Determine the [x, y] coordinate at the center of the cell enclosing the given text.  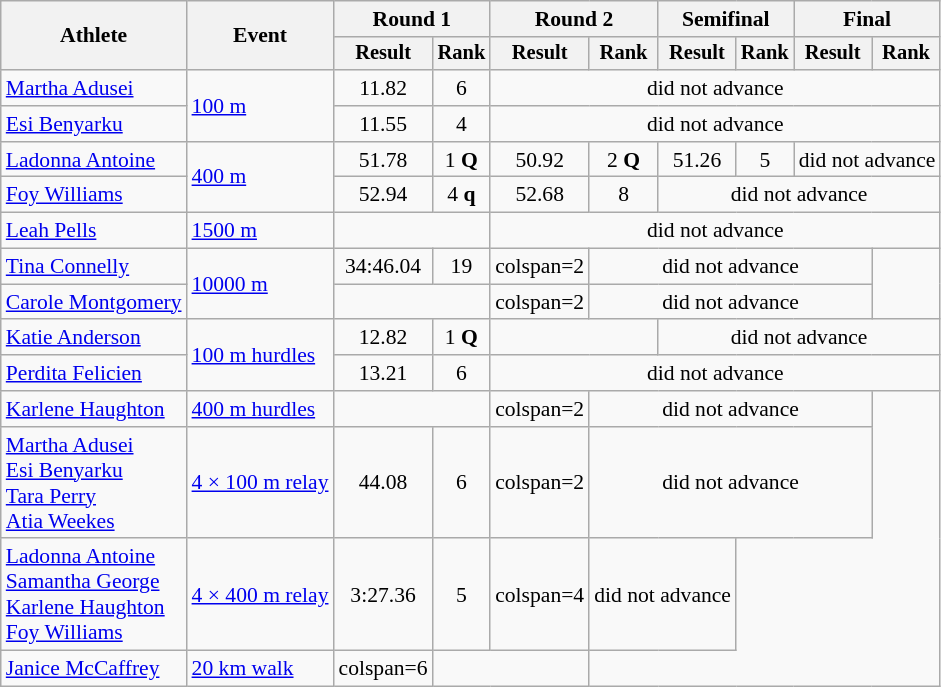
400 m [260, 178]
50.92 [540, 160]
Carole Montgomery [94, 302]
20 km walk [260, 669]
Round 2 [574, 19]
19 [462, 267]
34:46.04 [384, 267]
Leah Pells [94, 231]
4 × 100 m relay [260, 483]
4 q [462, 195]
Katie Anderson [94, 338]
400 m hurdles [260, 409]
Esi Benyarku [94, 124]
Athlete [94, 36]
52.94 [384, 195]
1500 m [260, 231]
Ladonna AntoineSamantha GeorgeKarlene HaughtonFoy Williams [94, 595]
13.21 [384, 373]
Semifinal [726, 19]
Karlene Haughton [94, 409]
3:27.36 [384, 595]
11.82 [384, 88]
Foy Williams [94, 195]
2 Q [624, 160]
Tina Connelly [94, 267]
100 m hurdles [260, 356]
Janice McCaffrey [94, 669]
colspan=6 [384, 669]
44.08 [384, 483]
Ladonna Antoine [94, 160]
11.55 [384, 124]
51.26 [697, 160]
10000 m [260, 284]
12.82 [384, 338]
Martha Adusei [94, 88]
4 × 400 m relay [260, 595]
Final [868, 19]
52.68 [540, 195]
4 [462, 124]
51.78 [384, 160]
Event [260, 36]
8 [624, 195]
Perdita Felicien [94, 373]
Round 1 [412, 19]
colspan=4 [540, 595]
Martha AduseiEsi BenyarkuTara PerryAtia Weekes [94, 483]
100 m [260, 106]
